Return [X, Y] of the center of cell containing provided text 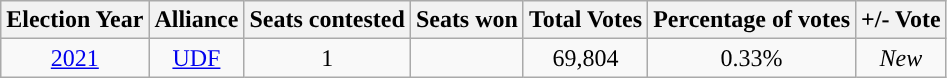
New [902, 58]
UDF [196, 58]
0.33% [752, 58]
Total Votes [585, 20]
Seats won [466, 20]
+/- Vote [902, 20]
Percentage of votes [752, 20]
Seats contested [327, 20]
1 [327, 58]
Alliance [196, 20]
69,804 [585, 58]
2021 [75, 58]
Election Year [75, 20]
